Find where the given text appears and provide that cell's center as [x, y] coordinate. 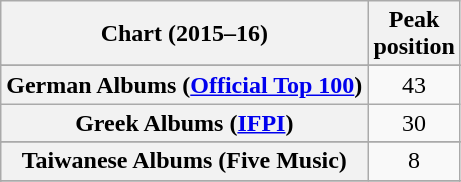
Peakposition [414, 34]
Greek Albums (IFPI) [184, 123]
Chart (2015–16) [184, 34]
30 [414, 123]
German Albums (Official Top 100) [184, 85]
Taiwanese Albums (Five Music) [184, 161]
43 [414, 85]
8 [414, 161]
